Extract the (X, Y) coordinate from the center of the cell holding the provided text.  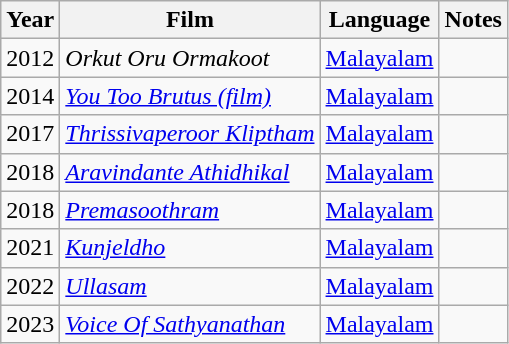
Year (30, 20)
Film (190, 20)
2023 (30, 324)
Premasoothram (190, 210)
You Too Brutus (film) (190, 96)
Notes (473, 20)
Ullasam (190, 286)
Orkut Oru Ormakoot (190, 58)
2022 (30, 286)
Aravindante Athidhikal (190, 172)
Voice Of Sathyanathan (190, 324)
2017 (30, 134)
Thrissivaperoor Kliptham (190, 134)
2021 (30, 248)
2014 (30, 96)
Kunjeldho (190, 248)
2012 (30, 58)
Language (380, 20)
